Identify which cell holds the provided text, then report its [x, y] central coordinate. 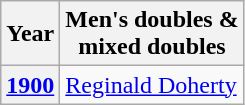
Reginald Doherty [152, 85]
1900 [30, 85]
Year [30, 34]
Men's doubles &mixed doubles [152, 34]
